Extract the (x, y) coordinate from the center of the cell holding the provided text.  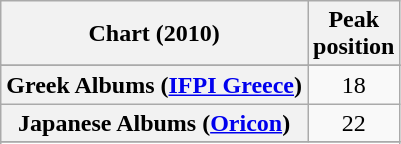
Greek Albums (IFPI Greece) (154, 85)
Chart (2010) (154, 34)
Japanese Albums (Oricon) (154, 123)
18 (354, 85)
22 (354, 123)
Peakposition (354, 34)
